Capture the cell that displays the provided text and extract its [X, Y] central coordinate. 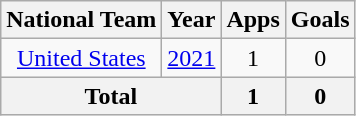
2021 [192, 58]
United States [82, 58]
Year [192, 20]
National Team [82, 20]
Goals [320, 20]
Total [111, 96]
Apps [253, 20]
